Find where the given text appears and provide that cell's center as [X, Y] coordinate. 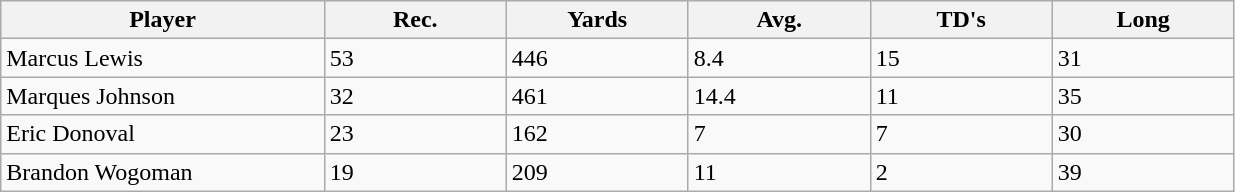
Marques Johnson [163, 96]
2 [961, 172]
Eric Donoval [163, 134]
162 [597, 134]
19 [415, 172]
15 [961, 58]
31 [1143, 58]
209 [597, 172]
Brandon Wogoman [163, 172]
Rec. [415, 20]
446 [597, 58]
8.4 [779, 58]
53 [415, 58]
TD's [961, 20]
Player [163, 20]
Avg. [779, 20]
35 [1143, 96]
Yards [597, 20]
39 [1143, 172]
Long [1143, 20]
Marcus Lewis [163, 58]
14.4 [779, 96]
30 [1143, 134]
32 [415, 96]
23 [415, 134]
461 [597, 96]
